From the cell containing the given text, extract its center point as (x, y) coordinate. 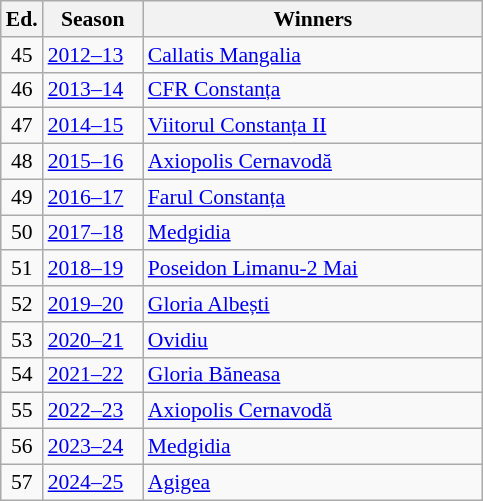
56 (22, 447)
2024–25 (93, 482)
47 (22, 126)
Agigea (313, 482)
Ed. (22, 19)
Farul Constanța (313, 197)
2022–23 (93, 411)
50 (22, 233)
53 (22, 340)
Viitorul Constanța II (313, 126)
Gloria Albești (313, 304)
2021–22 (93, 375)
46 (22, 90)
2019–20 (93, 304)
52 (22, 304)
Callatis Mangalia (313, 55)
2014–15 (93, 126)
CFR Constanța (313, 90)
49 (22, 197)
2023–24 (93, 447)
2013–14 (93, 90)
Gloria Băneasa (313, 375)
2017–18 (93, 233)
Winners (313, 19)
54 (22, 375)
55 (22, 411)
2020–21 (93, 340)
57 (22, 482)
48 (22, 162)
2015–16 (93, 162)
2012–13 (93, 55)
2016–17 (93, 197)
Ovidiu (313, 340)
2018–19 (93, 269)
45 (22, 55)
51 (22, 269)
Poseidon Limanu-2 Mai (313, 269)
Season (93, 19)
